Output the [X, Y] coordinate of the center of the cell containing the given text.  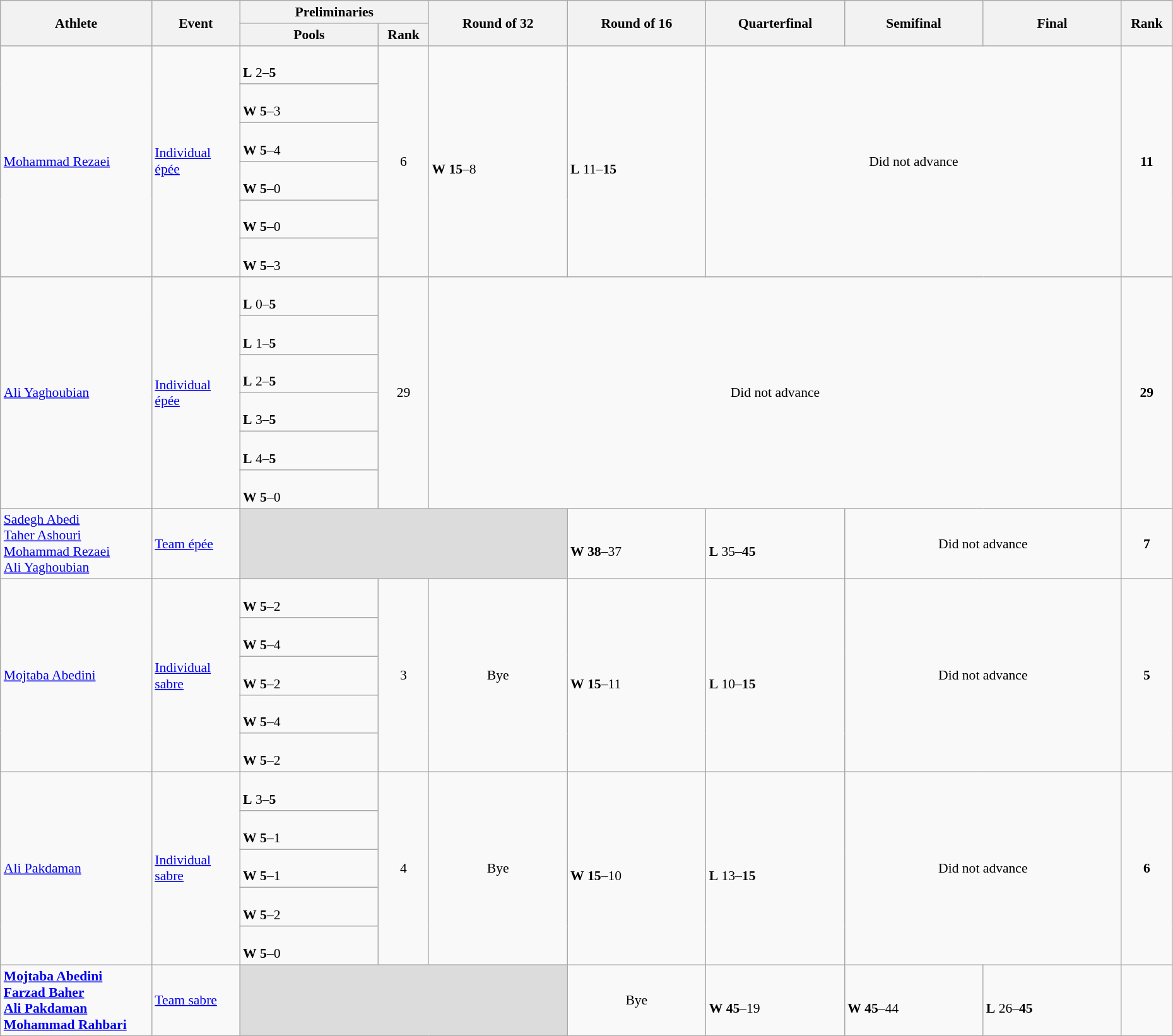
Semifinal [914, 23]
Round of 16 [637, 23]
W 45–19 [775, 1000]
Final [1052, 23]
Team sabre [196, 1000]
W 15–11 [637, 676]
L 10–15 [775, 676]
W 15–8 [498, 162]
Quarterfinal [775, 23]
L 0–5 [309, 297]
L 1–5 [309, 334]
W 45–44 [914, 1000]
5 [1146, 676]
11 [1146, 162]
7 [1146, 544]
Pools [309, 35]
W 38–37 [637, 544]
Ali Pakdaman [76, 869]
Mojtaba AbediniFarzad BaherAli PakdamanMohammad Rahbari [76, 1000]
W 15–10 [637, 869]
L 4–5 [309, 450]
L 11–15 [637, 162]
3 [404, 676]
Athlete [76, 23]
Preliminaries [334, 12]
L 26–45 [1052, 1000]
Round of 32 [498, 23]
Sadegh AbediTaher AshouriMohammad RezaeiAli Yaghoubian [76, 544]
Mohammad Rezaei [76, 162]
L 13–15 [775, 869]
Ali Yaghoubian [76, 392]
Event [196, 23]
Team épée [196, 544]
Mojtaba Abedini [76, 676]
4 [404, 869]
L 35–45 [775, 544]
